Pinpoint the cell where the given text exists, returning its [x, y] midpoint coordinate. 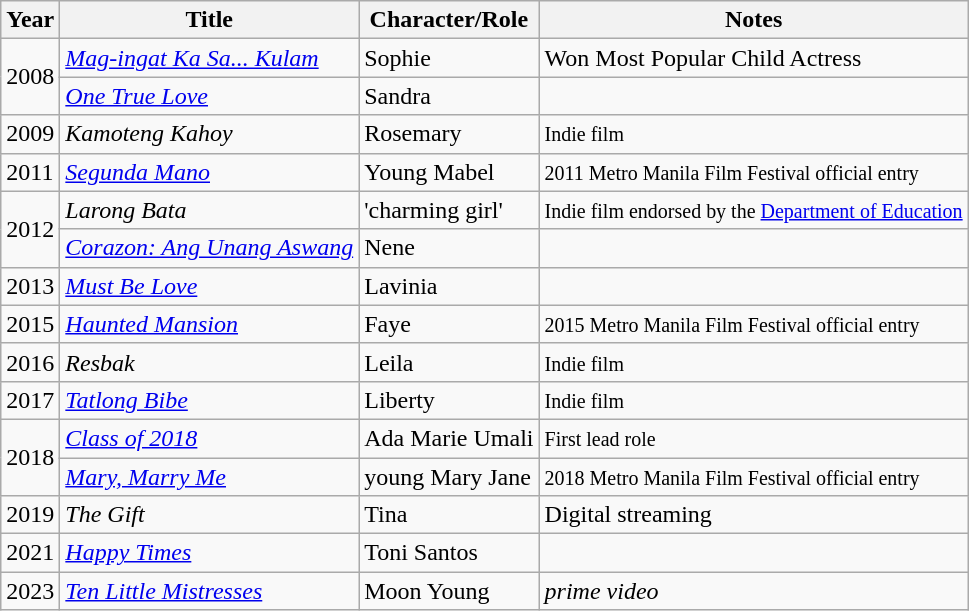
2008 [30, 77]
2015 Metro Manila Film Festival official entry [754, 324]
Tatlong Bibe [210, 400]
Sophie [449, 58]
Faye [449, 324]
Resbak [210, 362]
2016 [30, 362]
Sandra [449, 96]
Liberty [449, 400]
Must Be Love [210, 286]
Corazon: Ang Unang Aswang [210, 248]
Notes [754, 20]
Rosemary [449, 134]
young Mary Jane [449, 477]
Ada Marie Umali [449, 438]
'charming girl' [449, 210]
Mag-ingat Ka Sa... Kulam [210, 58]
2013 [30, 286]
One True Love [210, 96]
Ten Little Mistresses [210, 591]
Year [30, 20]
2018 [30, 457]
prime video [754, 591]
Moon Young [449, 591]
2021 [30, 553]
Nene [449, 248]
2017 [30, 400]
Lavinia [449, 286]
2011 [30, 172]
2009 [30, 134]
Tina [449, 515]
Segunda Mano [210, 172]
Haunted Mansion [210, 324]
Won Most Popular Child Actress [754, 58]
2019 [30, 515]
Indie film endorsed by the Department of Education [754, 210]
Young Mabel [449, 172]
2023 [30, 591]
2011 Metro Manila Film Festival official entry [754, 172]
Kamoteng Kahoy [210, 134]
Leila [449, 362]
2018 Metro Manila Film Festival official entry [754, 477]
Toni Santos [449, 553]
Happy Times [210, 553]
Character/Role [449, 20]
The Gift [210, 515]
2012 [30, 229]
2015 [30, 324]
First lead role [754, 438]
Mary, Marry Me [210, 477]
Larong Bata [210, 210]
Title [210, 20]
Class of 2018 [210, 438]
Digital streaming [754, 515]
